Detect which cell encompasses the target text, then output its (X, Y) center coordinate. 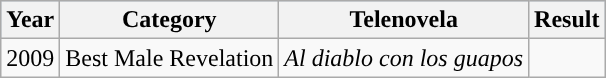
Telenovela (404, 20)
Result (567, 20)
Year (30, 20)
Best Male Revelation (170, 58)
2009 (30, 58)
Al diablo con los guapos (404, 58)
Category (170, 20)
